Capture the cell that displays the provided text and extract its [X, Y] central coordinate. 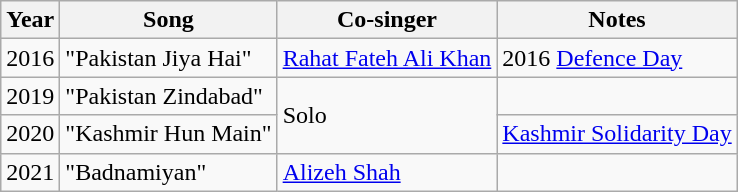
Kashmir Solidarity Day [617, 134]
Alizeh Shah [387, 172]
2020 [30, 134]
Solo [387, 115]
"Badnamiyan" [168, 172]
2021 [30, 172]
Song [168, 20]
"Kashmir Hun Main" [168, 134]
Notes [617, 20]
"Pakistan Zindabad" [168, 96]
2019 [30, 96]
Co-singer [387, 20]
2016 [30, 58]
"Pakistan Jiya Hai" [168, 58]
Year [30, 20]
2016 Defence Day [617, 58]
Rahat Fateh Ali Khan [387, 58]
